From the cell containing the given text, extract its center point as (x, y) coordinate. 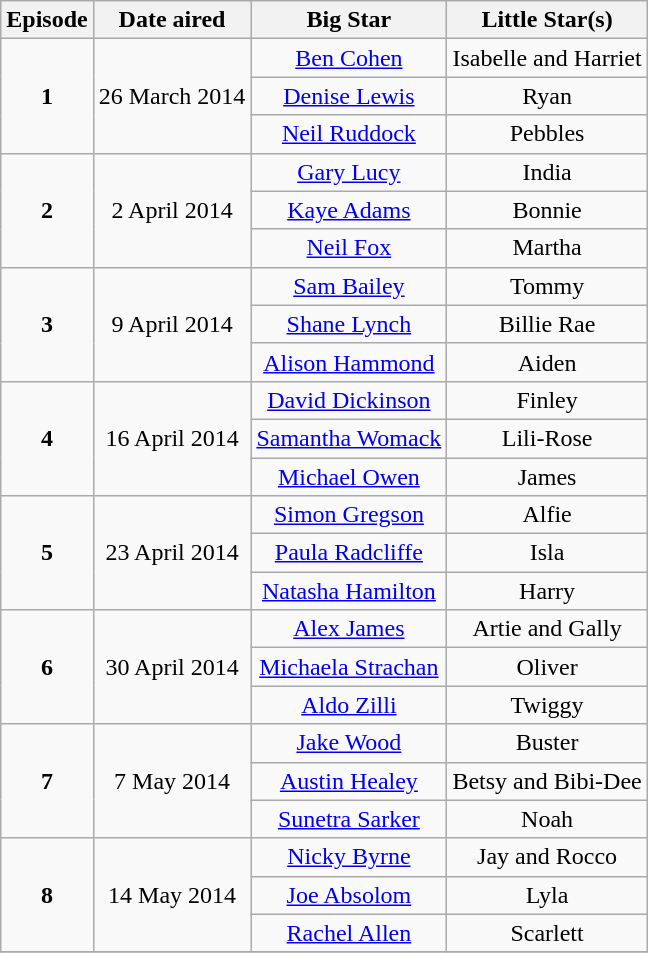
Sunetra Sarker (349, 819)
Alison Hammond (349, 362)
Lili-Rose (547, 438)
Natasha Hamilton (349, 591)
Alfie (547, 515)
Lyla (547, 895)
4 (47, 438)
6 (47, 667)
Austin Healey (349, 781)
Joe Absolom (349, 895)
Little Star(s) (547, 20)
Betsy and Bibi-Dee (547, 781)
Simon Gregson (349, 515)
Scarlett (547, 933)
Oliver (547, 667)
Bonnie (547, 210)
26 March 2014 (172, 96)
1 (47, 96)
Pebbles (547, 134)
Michaela Strachan (349, 667)
3 (47, 324)
Martha (547, 248)
7 May 2014 (172, 781)
23 April 2014 (172, 553)
Alex James (349, 629)
Noah (547, 819)
5 (47, 553)
Twiggy (547, 705)
Isabelle and Harriet (547, 58)
Aiden (547, 362)
Samantha Womack (349, 438)
James (547, 477)
Rachel Allen (349, 933)
Sam Bailey (349, 286)
Paula Radcliffe (349, 553)
Episode (47, 20)
Finley (547, 400)
Billie Rae (547, 324)
Buster (547, 743)
14 May 2014 (172, 895)
Artie and Gally (547, 629)
30 April 2014 (172, 667)
Aldo Zilli (349, 705)
Isla (547, 553)
Ben Cohen (349, 58)
Big Star (349, 20)
8 (47, 895)
David Dickinson (349, 400)
Nicky Byrne (349, 857)
16 April 2014 (172, 438)
Denise Lewis (349, 96)
India (547, 172)
Date aired (172, 20)
Tommy (547, 286)
Gary Lucy (349, 172)
9 April 2014 (172, 324)
Neil Ruddock (349, 134)
Neil Fox (349, 248)
Jake Wood (349, 743)
7 (47, 781)
Michael Owen (349, 477)
Shane Lynch (349, 324)
Jay and Rocco (547, 857)
Harry (547, 591)
Kaye Adams (349, 210)
Ryan (547, 96)
2 (47, 210)
2 April 2014 (172, 210)
